Return [x, y] of the center of cell containing provided text 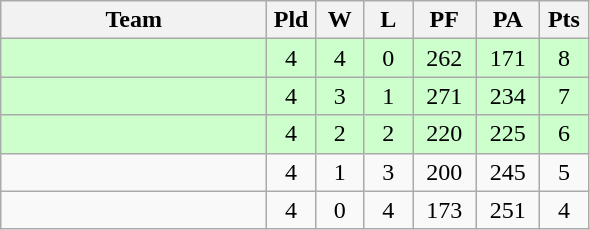
5 [564, 172]
220 [444, 134]
Pld [292, 20]
Pts [564, 20]
PA [508, 20]
200 [444, 172]
171 [508, 58]
7 [564, 96]
173 [444, 210]
L [388, 20]
225 [508, 134]
271 [444, 96]
234 [508, 96]
245 [508, 172]
262 [444, 58]
251 [508, 210]
6 [564, 134]
8 [564, 58]
PF [444, 20]
Team [134, 20]
W [340, 20]
